Capture the cell that displays the provided text and extract its (x, y) central coordinate. 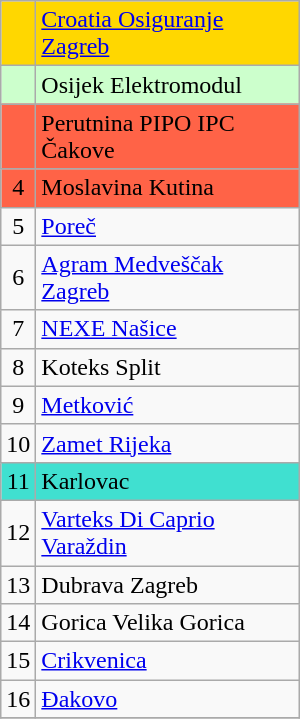
NEXE Našice (168, 329)
Moslavina Kutina (168, 188)
8 (18, 367)
Gorica Velika Gorica (168, 623)
Metković (168, 405)
Osijek Elektromodul (168, 85)
Zamet Rijeka (168, 443)
Crikvenica (168, 661)
12 (18, 532)
Dubrava Zagreb (168, 585)
Perutnina PIPO IPC Čakove (168, 136)
6 (18, 278)
13 (18, 585)
15 (18, 661)
11 (18, 481)
5 (18, 226)
16 (18, 699)
7 (18, 329)
Croatia Osiguranje Zagreb (168, 34)
Agram Medveščak Zagreb (168, 278)
9 (18, 405)
Karlovac (168, 481)
14 (18, 623)
Đakovo (168, 699)
Poreč (168, 226)
Koteks Split (168, 367)
10 (18, 443)
Varteks Di Caprio Varaždin (168, 532)
4 (18, 188)
